Output the [X, Y] coordinate of the center of the cell containing the given text.  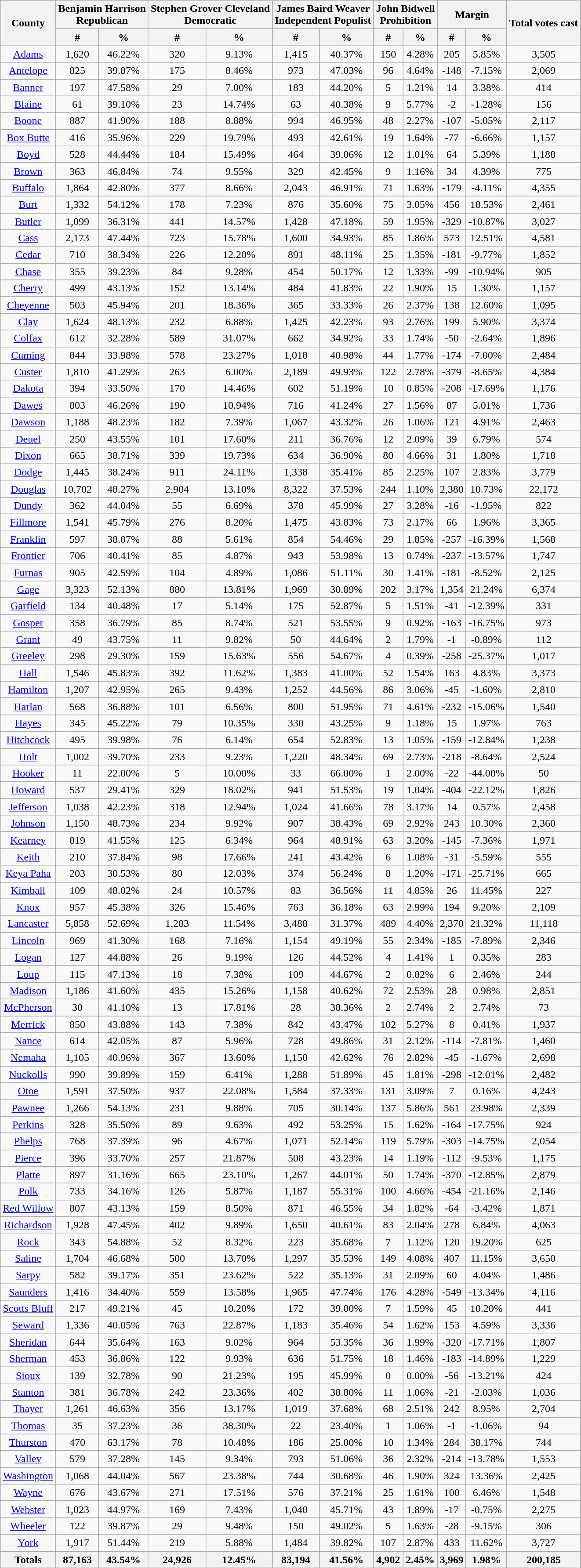
54.46% [347, 539]
Thomas [28, 1426]
190 [177, 405]
345 [77, 723]
8.46% [239, 71]
-370 [452, 1175]
2,904 [177, 489]
2,370 [452, 924]
56.24% [347, 874]
5.88% [239, 1543]
Gage [28, 589]
44.56% [347, 690]
5.90% [486, 322]
47.18% [347, 221]
891 [296, 255]
21.32% [486, 924]
1,937 [544, 1024]
1.34% [420, 1442]
83,194 [296, 1560]
188 [177, 121]
8.32% [239, 1241]
3.06% [420, 690]
4,063 [544, 1225]
6.84% [486, 1225]
5.01% [486, 405]
53.55% [347, 623]
263 [177, 372]
-329 [452, 221]
1,019 [296, 1409]
-257 [452, 539]
30.53% [124, 874]
29.41% [124, 790]
578 [177, 355]
396 [77, 1158]
969 [77, 940]
Gosper [28, 623]
1.20% [420, 874]
0.82% [420, 974]
3,027 [544, 221]
51.06% [347, 1459]
44.64% [347, 639]
11.15% [486, 1258]
Otoe [28, 1091]
-8.64% [486, 756]
561 [452, 1108]
0.85% [420, 388]
250 [77, 439]
2.17% [420, 523]
36.18% [347, 907]
32.28% [124, 338]
54.88% [124, 1241]
-1.95% [486, 506]
8.88% [239, 121]
1.85% [420, 539]
1,176 [544, 388]
23 [177, 104]
42.61% [347, 138]
-12.84% [486, 740]
3,373 [544, 673]
5,858 [77, 924]
-17.75% [486, 1125]
2.37% [420, 305]
9.48% [239, 1526]
365 [296, 305]
Madison [28, 991]
-171 [452, 874]
1.98% [486, 1560]
1,965 [296, 1292]
-6.66% [486, 138]
13.36% [486, 1476]
Cheyenne [28, 305]
602 [296, 388]
195 [296, 1376]
34.40% [124, 1292]
351 [177, 1275]
43.42% [347, 857]
-14.75% [486, 1141]
12.60% [486, 305]
Scotts Bluff [28, 1309]
537 [77, 790]
38.17% [486, 1442]
1,584 [296, 1091]
2,054 [544, 1141]
1,718 [544, 455]
22.08% [239, 1091]
43.83% [347, 523]
47.45% [124, 1225]
1,040 [296, 1509]
2,339 [544, 1108]
49.93% [347, 372]
39 [452, 439]
210 [77, 857]
60 [452, 1275]
4,116 [544, 1292]
1,354 [452, 589]
2.76% [420, 322]
0.57% [486, 807]
Sioux [28, 1376]
4.61% [420, 706]
1,252 [296, 690]
23.38% [239, 1476]
4,243 [544, 1091]
1,928 [77, 1225]
Frontier [28, 556]
625 [544, 1241]
555 [544, 857]
-454 [452, 1191]
36.76% [347, 439]
2.51% [420, 1409]
-7.36% [486, 840]
Box Butte [28, 138]
Furnas [28, 573]
152 [177, 288]
-164 [452, 1125]
1.19% [420, 1158]
52.13% [124, 589]
Lincoln [28, 940]
416 [77, 138]
1,747 [544, 556]
39.82% [347, 1543]
0.74% [420, 556]
1.01% [420, 154]
-114 [452, 1041]
377 [177, 188]
1,071 [296, 1141]
1.95% [420, 221]
229 [177, 138]
2,484 [544, 355]
1,591 [77, 1091]
0.35% [486, 957]
Pawnee [28, 1108]
30.89% [347, 589]
21.24% [486, 589]
271 [177, 1492]
47.44% [124, 238]
-28 [452, 1526]
1.97% [486, 723]
33.33% [347, 305]
0.98% [486, 991]
298 [77, 656]
Boyd [28, 154]
44 [388, 355]
Kearney [28, 840]
1,023 [77, 1509]
33.98% [124, 355]
4,384 [544, 372]
521 [296, 623]
1,864 [77, 188]
13.58% [239, 1292]
2,463 [544, 422]
47.13% [124, 974]
30.68% [347, 1476]
Hamilton [28, 690]
79 [177, 723]
11.45% [486, 890]
331 [544, 606]
1,288 [296, 1074]
1.96% [486, 523]
13.81% [239, 589]
499 [77, 288]
44.52% [347, 957]
394 [77, 388]
Seward [28, 1325]
48.11% [347, 255]
Dodge [28, 472]
35.96% [124, 138]
1,486 [544, 1275]
10.00% [239, 773]
17.66% [239, 857]
-17.71% [486, 1342]
1,038 [77, 807]
38.30% [239, 1426]
508 [296, 1158]
6,374 [544, 589]
4.64% [420, 71]
1,283 [177, 924]
Dixon [28, 455]
-1.06% [486, 1426]
24.11% [239, 472]
Douglas [28, 489]
Deuel [28, 439]
51.19% [347, 388]
15.46% [239, 907]
Sheridan [28, 1342]
Rock [28, 1241]
29.30% [124, 656]
46.68% [124, 1258]
3,650 [544, 1258]
-7.00% [486, 355]
49.19% [347, 940]
705 [296, 1108]
Greeley [28, 656]
Polk [28, 1191]
5.39% [486, 154]
York [28, 1543]
125 [177, 840]
-17.69% [486, 388]
0.41% [486, 1024]
36.31% [124, 221]
156 [544, 104]
1.77% [420, 355]
23.40% [347, 1426]
1,540 [544, 706]
35.53% [347, 1258]
Keith [28, 857]
243 [452, 824]
-185 [452, 940]
9.88% [239, 1108]
-3.42% [486, 1208]
Blaine [28, 104]
941 [296, 790]
435 [177, 991]
41.55% [124, 840]
1.59% [420, 1309]
424 [544, 1376]
Stanton [28, 1392]
-163 [452, 623]
197 [77, 87]
0.39% [420, 656]
10.73% [486, 489]
503 [77, 305]
876 [296, 204]
127 [77, 957]
172 [296, 1309]
-303 [452, 1141]
Benjamin HarrisonRepublican [102, 15]
1,018 [296, 355]
44.20% [347, 87]
43.67% [124, 1492]
19.73% [239, 455]
24,926 [177, 1560]
Sarpy [28, 1275]
1,067 [296, 422]
326 [177, 907]
328 [77, 1125]
3,505 [544, 54]
21.87% [239, 1158]
1,650 [296, 1225]
284 [452, 1442]
35.50% [124, 1125]
9.20% [486, 907]
Dakota [28, 388]
10.48% [239, 1442]
38.71% [124, 455]
23.10% [239, 1175]
0.16% [486, 1091]
1,807 [544, 1342]
2.87% [420, 1543]
612 [77, 338]
4.67% [239, 1141]
-13.57% [486, 556]
676 [77, 1492]
Chase [28, 272]
1.04% [420, 790]
35.60% [347, 204]
1.46% [420, 1359]
3,488 [296, 924]
19.79% [239, 138]
37.33% [347, 1091]
51.89% [347, 1074]
1,175 [544, 1158]
943 [296, 556]
48.02% [124, 890]
Jefferson [28, 807]
115 [77, 974]
2.25% [420, 472]
39.17% [124, 1275]
13.10% [239, 489]
Saline [28, 1258]
Grant [28, 639]
44.01% [347, 1175]
3.20% [420, 840]
257 [177, 1158]
1,484 [296, 1543]
15.49% [239, 154]
489 [388, 924]
-22 [452, 773]
5.61% [239, 539]
800 [296, 706]
12.45% [239, 1560]
22.00% [124, 773]
1,154 [296, 940]
9.55% [239, 171]
1.61% [420, 1492]
17.60% [239, 439]
8.74% [239, 623]
1,297 [296, 1258]
37.21% [347, 1492]
556 [296, 656]
4.83% [486, 673]
18.02% [239, 790]
2.99% [420, 907]
880 [177, 589]
1,736 [544, 405]
842 [296, 1024]
51.95% [347, 706]
2.34% [420, 940]
54.12% [124, 204]
Webster [28, 1509]
4.91% [486, 422]
48.91% [347, 840]
41.29% [124, 372]
35.68% [347, 1241]
41.83% [347, 288]
2,704 [544, 1409]
9.92% [239, 824]
-2 [452, 104]
Total votes cast [544, 23]
138 [452, 305]
2,425 [544, 1476]
38.07% [124, 539]
339 [177, 455]
320 [177, 54]
1,158 [296, 991]
-2.64% [486, 338]
Thayer [28, 1409]
18.53% [486, 204]
1.99% [420, 1342]
145 [177, 1459]
-10.87% [486, 221]
22,172 [544, 489]
44.44% [124, 154]
3,779 [544, 472]
149 [388, 1258]
Johnson [28, 824]
24 [177, 890]
-16.39% [486, 539]
5.86% [420, 1108]
-1.28% [486, 104]
306 [544, 1526]
854 [296, 539]
194 [452, 907]
42.59% [124, 573]
1.30% [486, 288]
7.23% [239, 204]
-8.65% [486, 372]
McPherson [28, 1007]
-7.81% [486, 1041]
2,360 [544, 824]
Hayes [28, 723]
19.20% [486, 1241]
Hooker [28, 773]
49.86% [347, 1041]
-320 [452, 1342]
36.86% [124, 1359]
12.94% [239, 807]
36.90% [347, 455]
2,189 [296, 372]
-379 [452, 372]
356 [177, 1409]
35 [77, 1426]
Franklin [28, 539]
614 [77, 1041]
358 [77, 623]
Thurston [28, 1442]
907 [296, 824]
17.51% [239, 1492]
231 [177, 1108]
6.79% [486, 439]
-9.77% [486, 255]
1,917 [77, 1543]
41.30% [124, 940]
1,810 [77, 372]
Howard [28, 790]
2.92% [420, 824]
121 [452, 422]
54 [388, 1325]
12.51% [486, 238]
3,727 [544, 1543]
1,460 [544, 1041]
1,338 [296, 472]
1,207 [77, 690]
1.82% [420, 1208]
199 [452, 322]
234 [177, 824]
1,548 [544, 1492]
169 [177, 1509]
793 [296, 1459]
18.36% [239, 305]
12.20% [239, 255]
232 [177, 322]
-77 [452, 138]
5.79% [420, 1141]
8,322 [296, 489]
2.78% [420, 372]
374 [296, 874]
-183 [452, 1359]
8.95% [486, 1409]
241 [296, 857]
25.00% [347, 1442]
723 [177, 238]
41.10% [124, 1007]
31.07% [239, 338]
454 [296, 272]
9.28% [239, 272]
32.78% [124, 1376]
-214 [452, 1459]
137 [388, 1108]
44.88% [124, 957]
59 [388, 221]
-25.71% [486, 874]
-50 [452, 338]
3,374 [544, 322]
Red Willow [28, 1208]
54.67% [347, 656]
636 [296, 1359]
1,600 [296, 238]
40.05% [124, 1325]
10.94% [239, 405]
662 [296, 338]
8.66% [239, 188]
-16.75% [486, 623]
1.08% [420, 857]
822 [544, 506]
850 [77, 1024]
43.55% [124, 439]
134 [77, 606]
2.45% [420, 1560]
52.83% [347, 740]
9.89% [239, 1225]
51.11% [347, 573]
Cedar [28, 255]
2,698 [544, 1058]
1,383 [296, 673]
470 [77, 1442]
Merrick [28, 1024]
33.70% [124, 1158]
1,553 [544, 1459]
39.89% [124, 1074]
1,871 [544, 1208]
15.26% [239, 991]
45.38% [124, 907]
2.83% [486, 472]
49.02% [347, 1526]
49.21% [124, 1309]
-2.03% [486, 1392]
53.35% [347, 1342]
-7.89% [486, 940]
-21.16% [486, 1191]
324 [452, 1476]
-4.11% [486, 188]
3,323 [77, 589]
2.04% [420, 1225]
-5.59% [486, 857]
-56 [452, 1376]
579 [77, 1459]
887 [77, 121]
49 [77, 639]
Nance [28, 1041]
1.51% [420, 606]
12.03% [239, 874]
74 [177, 171]
1,105 [77, 1058]
568 [77, 706]
2,482 [544, 1074]
88 [177, 539]
1,896 [544, 338]
66.00% [347, 773]
363 [77, 171]
-298 [452, 1074]
1,445 [77, 472]
55.31% [347, 1191]
Sherman [28, 1359]
-17 [452, 1509]
6.88% [239, 322]
40.41% [124, 556]
36.88% [124, 706]
43 [388, 1509]
48.34% [347, 756]
378 [296, 506]
3.09% [420, 1091]
355 [77, 272]
775 [544, 171]
36.79% [124, 623]
183 [296, 87]
Platte [28, 1175]
1.79% [420, 639]
807 [77, 1208]
Cass [28, 238]
Fillmore [28, 523]
4.89% [239, 573]
1,826 [544, 790]
10.35% [239, 723]
51.44% [124, 1543]
1,220 [296, 756]
46.63% [124, 1409]
3.05% [420, 204]
911 [177, 472]
1,187 [296, 1191]
-218 [452, 756]
Banner [28, 87]
Antelope [28, 71]
35.13% [347, 1275]
-12.85% [486, 1175]
37.68% [347, 1409]
43.23% [347, 1158]
-13.21% [486, 1376]
201 [177, 305]
46.95% [347, 121]
2,043 [296, 188]
1,415 [296, 54]
3.38% [486, 87]
2,117 [544, 121]
9.43% [239, 690]
276 [177, 523]
-10.94% [486, 272]
495 [77, 740]
Stephen Grover ClevelandDemocratic [210, 15]
2,346 [544, 940]
6.41% [239, 1074]
10.57% [239, 890]
131 [388, 1091]
40.62% [347, 991]
39.06% [347, 154]
-174 [452, 355]
6.00% [239, 372]
1,336 [77, 1325]
40.96% [124, 1058]
7.43% [239, 1509]
41.24% [347, 405]
1,036 [544, 1392]
Keya Paha [28, 874]
211 [296, 439]
-148 [452, 71]
464 [296, 154]
4.40% [420, 924]
90 [177, 1376]
2,810 [544, 690]
1.35% [420, 255]
39.98% [124, 740]
52.69% [124, 924]
6.14% [239, 740]
Harlan [28, 706]
2,125 [544, 573]
40.37% [347, 54]
1,546 [77, 673]
9.93% [239, 1359]
2,146 [544, 1191]
42.80% [124, 188]
205 [452, 54]
23.62% [239, 1275]
265 [177, 690]
1.80% [486, 455]
119 [388, 1141]
768 [77, 1141]
1.64% [420, 138]
414 [544, 87]
2.73% [420, 756]
43.47% [347, 1024]
233 [177, 756]
104 [177, 573]
381 [77, 1392]
2.00% [420, 773]
47.03% [347, 71]
James Baird WeaverIndependent Populist [323, 15]
120 [452, 1241]
176 [388, 1292]
40.98% [347, 355]
1.10% [420, 489]
Garfield [28, 606]
72 [388, 991]
716 [296, 405]
112 [544, 639]
2,851 [544, 991]
Wheeler [28, 1526]
40.48% [124, 606]
13.14% [239, 288]
102 [388, 1024]
186 [296, 1442]
9.13% [239, 54]
2,109 [544, 907]
-12.01% [486, 1074]
-22.12% [486, 790]
1,024 [296, 807]
-9.53% [486, 1158]
2.53% [420, 991]
Brown [28, 171]
1,186 [77, 991]
5.14% [239, 606]
1,086 [296, 573]
573 [452, 238]
38.34% [124, 255]
343 [77, 1241]
6.69% [239, 506]
46.22% [124, 54]
Custer [28, 372]
93 [388, 322]
1,969 [296, 589]
1,475 [296, 523]
17.81% [239, 1007]
45.22% [124, 723]
38.24% [124, 472]
52.14% [347, 1141]
278 [452, 1225]
County [28, 23]
61 [77, 104]
39.70% [124, 756]
559 [177, 1292]
Margin [472, 15]
89 [177, 1125]
Cuming [28, 355]
3.28% [420, 506]
0 [388, 1376]
-9.15% [486, 1526]
227 [544, 890]
184 [177, 154]
1.33% [420, 272]
8.20% [239, 523]
33.50% [124, 388]
37.53% [347, 489]
2,069 [544, 71]
407 [452, 1258]
35.64% [124, 1342]
576 [296, 1492]
4.87% [239, 556]
47.58% [124, 87]
733 [77, 1191]
Hitchcock [28, 740]
54.13% [124, 1108]
Cherry [28, 288]
84 [177, 272]
43.32% [347, 422]
1.54% [420, 673]
-44.00% [486, 773]
2.12% [420, 1041]
1,068 [77, 1476]
4,355 [544, 188]
1,099 [77, 221]
1,416 [77, 1292]
957 [77, 907]
4.04% [486, 1275]
728 [296, 1041]
41.90% [124, 121]
-14.89% [486, 1359]
87,163 [77, 1560]
170 [177, 388]
45.94% [124, 305]
48.13% [124, 322]
2,380 [452, 489]
31.37% [347, 924]
1,002 [77, 756]
1,428 [296, 221]
-258 [452, 656]
23.36% [239, 1392]
1.16% [420, 171]
1.89% [420, 1509]
48.27% [124, 489]
2,524 [544, 756]
924 [544, 1125]
31.16% [124, 1175]
2,879 [544, 1175]
34.92% [347, 338]
Nuckolls [28, 1074]
43.54% [124, 1560]
456 [452, 204]
803 [77, 405]
-107 [452, 121]
1,261 [77, 1409]
37.84% [124, 857]
819 [77, 840]
9.02% [239, 1342]
-112 [452, 1158]
Buffalo [28, 188]
-15.06% [486, 706]
2,458 [544, 807]
38.80% [347, 1392]
1,238 [544, 740]
-179 [452, 188]
200,185 [544, 1560]
1.86% [420, 238]
4.08% [420, 1258]
4.85% [420, 890]
14.46% [239, 388]
567 [177, 1476]
21.23% [239, 1376]
202 [388, 589]
-0.75% [486, 1509]
6.46% [486, 1492]
35.46% [347, 1325]
453 [77, 1359]
52.87% [347, 606]
13.70% [239, 1258]
Loup [28, 974]
75 [388, 204]
30.14% [347, 1108]
1,332 [77, 204]
68 [388, 1409]
1.81% [420, 1074]
-1.67% [486, 1058]
39.00% [347, 1309]
0.92% [420, 623]
217 [77, 1309]
1,541 [77, 523]
1,017 [544, 656]
48.73% [124, 824]
937 [177, 1091]
4.39% [486, 171]
Phelps [28, 1141]
4,581 [544, 238]
43.88% [124, 1024]
Nemaha [28, 1058]
597 [77, 539]
98 [177, 857]
710 [77, 255]
1,229 [544, 1359]
42.95% [124, 690]
2,173 [77, 238]
53.25% [347, 1125]
46.84% [124, 171]
-237 [452, 556]
1.12% [420, 1241]
14.57% [239, 221]
15.63% [239, 656]
143 [177, 1024]
23.98% [486, 1108]
1,624 [77, 322]
11.54% [239, 924]
-145 [452, 840]
994 [296, 121]
-8.52% [486, 573]
34.93% [347, 238]
13.17% [239, 1409]
-159 [452, 740]
897 [77, 1175]
203 [77, 874]
94 [544, 1426]
139 [77, 1376]
23.27% [239, 355]
Boone [28, 121]
9.19% [239, 957]
48.23% [124, 422]
11,118 [544, 924]
40.61% [347, 1225]
2,275 [544, 1509]
34.16% [124, 1191]
5.27% [420, 1024]
42.05% [124, 1041]
10,702 [77, 489]
Dawes [28, 405]
226 [177, 255]
36.56% [347, 890]
-99 [452, 272]
168 [177, 940]
37.50% [124, 1091]
433 [452, 1543]
-41 [452, 606]
15.78% [239, 238]
367 [177, 1058]
4.59% [486, 1325]
John BidwellProhibition [405, 15]
5.85% [486, 54]
45.71% [347, 1509]
574 [544, 439]
10.30% [486, 824]
14.74% [239, 104]
45.79% [124, 523]
153 [452, 1325]
7.16% [239, 940]
Richardson [28, 1225]
46 [388, 1476]
22.87% [239, 1325]
39.23% [124, 272]
46.26% [124, 405]
2.82% [420, 1058]
1.18% [420, 723]
3,969 [452, 1560]
40.38% [347, 104]
-13.78% [486, 1459]
5.96% [239, 1041]
1,568 [544, 539]
37.23% [124, 1426]
53.98% [347, 556]
43.25% [347, 723]
9.23% [239, 756]
223 [296, 1241]
41.56% [347, 1560]
Pierce [28, 1158]
13.60% [239, 1058]
178 [177, 204]
17 [177, 606]
Clay [28, 322]
Dawson [28, 422]
362 [77, 506]
44.67% [347, 974]
5.77% [420, 104]
528 [77, 154]
492 [296, 1125]
Saunders [28, 1292]
43.75% [124, 639]
Holt [28, 756]
1,852 [544, 255]
-25.37% [486, 656]
8.50% [239, 1208]
582 [77, 1275]
-13.34% [486, 1292]
7.39% [239, 422]
Butler [28, 221]
2,461 [544, 204]
Colfax [28, 338]
44.97% [124, 1509]
50.17% [347, 272]
2.46% [486, 974]
-208 [452, 388]
-549 [452, 1292]
644 [77, 1342]
63.17% [124, 1442]
392 [177, 673]
42.45% [347, 171]
1,971 [544, 840]
41.60% [124, 991]
6.56% [239, 706]
36.78% [124, 1392]
Perkins [28, 1125]
9.34% [239, 1459]
2.32% [420, 1459]
634 [296, 455]
-7.15% [486, 71]
-16 [452, 506]
64 [452, 154]
42.62% [347, 1058]
1,620 [77, 54]
7.00% [239, 87]
1,266 [77, 1108]
51.53% [347, 790]
990 [77, 1074]
-1.60% [486, 690]
522 [296, 1275]
493 [296, 138]
Washington [28, 1476]
825 [77, 71]
844 [77, 355]
330 [296, 723]
46.91% [347, 188]
1,267 [296, 1175]
46.55% [347, 1208]
706 [77, 556]
9.63% [239, 1125]
484 [296, 288]
1,183 [296, 1325]
-404 [452, 790]
3,365 [544, 523]
1,425 [296, 322]
Knox [28, 907]
283 [544, 957]
182 [177, 422]
-232 [452, 706]
Dundy [28, 506]
-31 [452, 857]
Adams [28, 54]
9.82% [239, 639]
1.56% [420, 405]
1.21% [420, 87]
-12.39% [486, 606]
48 [388, 121]
0.00% [420, 1376]
654 [296, 740]
-64 [452, 1208]
Kimball [28, 890]
5.87% [239, 1191]
500 [177, 1258]
589 [177, 338]
41.00% [347, 673]
2.27% [420, 121]
219 [177, 1543]
318 [177, 807]
51.75% [347, 1359]
Lancaster [28, 924]
-0.89% [486, 639]
Wayne [28, 1492]
66 [452, 523]
Valley [28, 1459]
3,336 [544, 1325]
45.83% [124, 673]
47.74% [347, 1292]
1.05% [420, 740]
1,095 [544, 305]
41.66% [347, 807]
871 [296, 1208]
37.39% [124, 1141]
39.10% [124, 104]
37.28% [124, 1459]
Burt [28, 204]
1,704 [77, 1258]
6.34% [239, 840]
Hall [28, 673]
86 [388, 690]
38.36% [347, 1007]
-21 [452, 1392]
35.41% [347, 472]
Logan [28, 957]
4,902 [388, 1560]
38.43% [347, 824]
Totals [28, 1560]
-5.05% [486, 121]
